For the text-containing cell, return its midpoint in [X, Y] coordinate format. 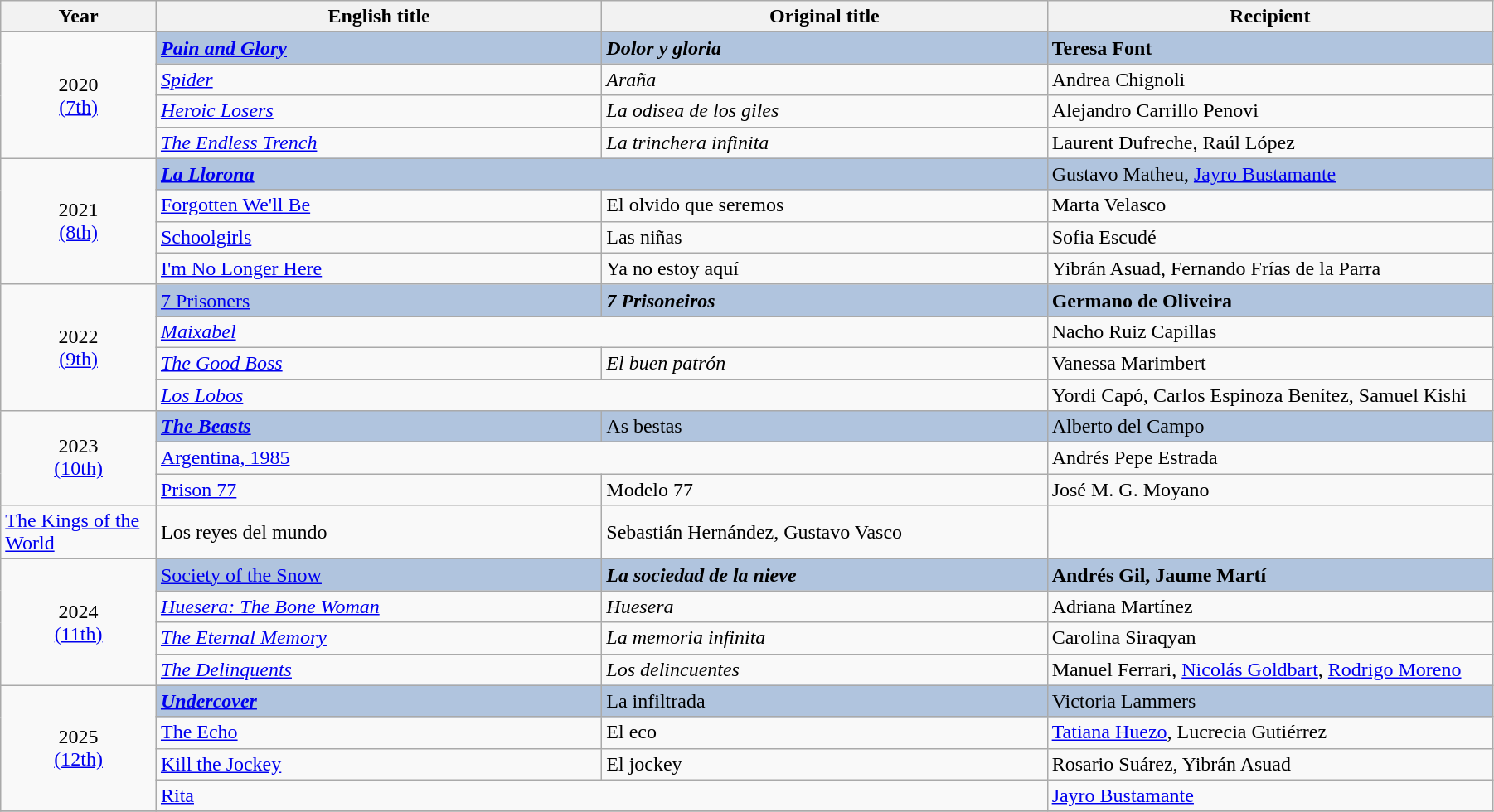
Andrés Gil, Jaume Martí [1270, 575]
Alejandro Carrillo Penovi [1270, 111]
Yordi Capó, Carlos Espinoza Benítez, Samuel Kishi [1270, 395]
Ya no estoy aquí [824, 268]
2020(7th) [79, 95]
Andrés Pepe Estrada [1270, 458]
The Good Boss [378, 363]
Los reyes del mundo [378, 532]
Heroic Losers [378, 111]
Undercover [378, 701]
Gustavo Matheu, Jayro Bustamante [1270, 174]
La infiltrada [824, 701]
2024(11th) [79, 622]
El buen patrón [824, 363]
Laurent Dufreche, Raúl López [1270, 143]
English title [378, 17]
Jayro Bustamante [1270, 795]
La odisea de los giles [824, 111]
El jockey [824, 764]
The Echo [378, 732]
Dolor y gloria [824, 48]
Las niñas [824, 237]
La memoria infinita [824, 638]
Los Lobos [602, 395]
The Kings of the World [79, 532]
Huesera [824, 607]
Araña [824, 80]
Forgotten We'll Be [378, 205]
7 Prisoneiros [824, 300]
Society of the Snow [378, 575]
El olvido que seremos [824, 205]
As bestas [824, 427]
Los delincuentes [824, 669]
Vanessa Marimbert [1270, 363]
Modelo 77 [824, 490]
I'm No Longer Here [378, 268]
Yibrán Asuad, Fernando Frías de la Parra [1270, 268]
Adriana Martínez [1270, 607]
Marta Velasco [1270, 205]
Andrea Chignoli [1270, 80]
7 Prisoners [378, 300]
Prison 77 [378, 490]
Pain and Glory [378, 48]
The Endless Trench [378, 143]
Recipient [1270, 17]
2023(10th) [79, 458]
The Beasts [378, 427]
Sofia Escudé [1270, 237]
Year [79, 17]
Victoria Lammers [1270, 701]
2021(8th) [79, 221]
Alberto del Campo [1270, 427]
El eco [824, 732]
La trinchera infinita [824, 143]
2022(9th) [79, 347]
2025(12th) [79, 748]
The Delinquents [378, 669]
Maixabel [602, 331]
Tatiana Huezo, Lucrecia Gutiérrez [1270, 732]
Manuel Ferrari, Nicolás Goldbart, Rodrigo Moreno [1270, 669]
Germano de Oliveira [1270, 300]
Teresa Font [1270, 48]
La Llorona [602, 174]
Rosario Suárez, Yibrán Asuad [1270, 764]
Sebastián Hernández, Gustavo Vasco [824, 532]
José M. G. Moyano [1270, 490]
Schoolgirls [378, 237]
Carolina Siraqyan [1270, 638]
Argentina, 1985 [602, 458]
Huesera: The Bone Woman [378, 607]
Rita [602, 795]
La sociedad de la nieve [824, 575]
The Eternal Memory [378, 638]
Original title [824, 17]
Nacho Ruiz Capillas [1270, 331]
Spider [378, 80]
Kill the Jockey [378, 764]
